Pinpoint the cell where the given text exists, returning its [x, y] midpoint coordinate. 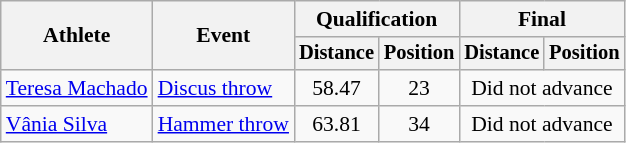
23 [419, 88]
63.81 [336, 124]
Teresa Machado [77, 88]
Qualification [376, 19]
58.47 [336, 88]
Hammer throw [224, 124]
Athlete [77, 36]
34 [419, 124]
Vânia Silva [77, 124]
Final [542, 19]
Discus throw [224, 88]
Event [224, 36]
